Provide the (X, Y) coordinate of the cell's center where the given text is located.  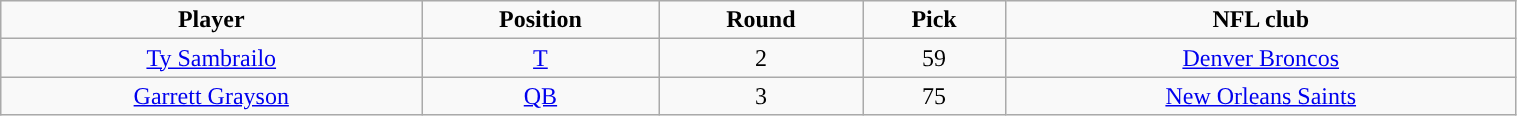
59 (934, 58)
NFL club (1260, 20)
Player (212, 20)
Pick (934, 20)
QB (540, 96)
Ty Sambrailo (212, 58)
Denver Broncos (1260, 58)
2 (761, 58)
New Orleans Saints (1260, 96)
75 (934, 96)
Round (761, 20)
3 (761, 96)
Garrett Grayson (212, 96)
T (540, 58)
Position (540, 20)
